From the cell containing the given text, extract its center point as (x, y) coordinate. 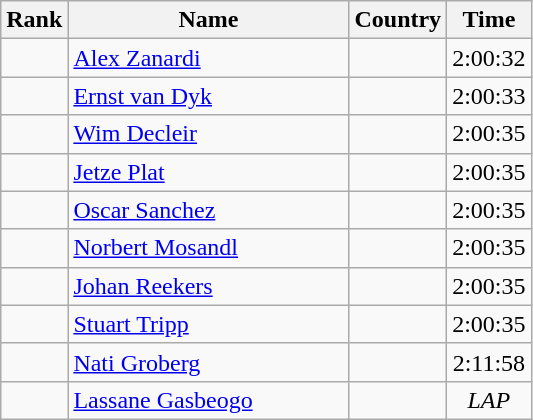
Norbert Mosandl (208, 248)
2:00:32 (489, 58)
2:11:58 (489, 362)
Name (208, 20)
2:00:33 (489, 96)
Country (398, 20)
Wim Decleir (208, 134)
Alex Zanardi (208, 58)
Ernst van Dyk (208, 96)
LAP (489, 400)
Jetze Plat (208, 172)
Johan Reekers (208, 286)
Rank (34, 20)
Stuart Tripp (208, 324)
Lassane Gasbeogo (208, 400)
Nati Groberg (208, 362)
Time (489, 20)
Oscar Sanchez (208, 210)
